Find where the given text appears and provide that cell's center as (x, y) coordinate. 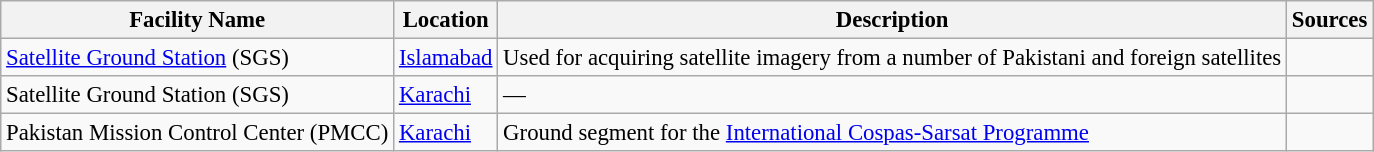
Islamabad (446, 58)
Description (892, 20)
Location (446, 20)
Pakistan Mission Control Center (PMCC) (198, 133)
— (892, 95)
Used for acquiring satellite imagery from a number of Pakistani and foreign satellites (892, 58)
Ground segment for the International Cospas-Sarsat Programme (892, 133)
Facility Name (198, 20)
Sources (1330, 20)
